Locate the cell with the specified text and output its [x, y] center coordinate. 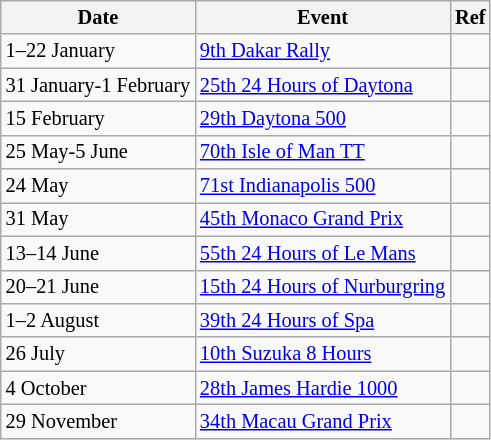
1–2 August [98, 320]
34th Macau Grand Prix [322, 421]
9th Dakar Rally [322, 51]
29 November [98, 421]
28th James Hardie 1000 [322, 388]
Ref [470, 17]
71st Indianapolis 500 [322, 186]
Event [322, 17]
25th 24 Hours of Daytona [322, 85]
29th Daytona 500 [322, 118]
31 May [98, 219]
10th Suzuka 8 Hours [322, 354]
25 May-5 June [98, 152]
13–14 June [98, 253]
39th 24 Hours of Spa [322, 320]
55th 24 Hours of Le Mans [322, 253]
45th Monaco Grand Prix [322, 219]
Date [98, 17]
31 January-1 February [98, 85]
15 February [98, 118]
1–22 January [98, 51]
70th Isle of Man TT [322, 152]
24 May [98, 186]
26 July [98, 354]
20–21 June [98, 287]
15th 24 Hours of Nurburgring [322, 287]
4 October [98, 388]
